Output the [X, Y] coordinate of the center of the cell containing the given text.  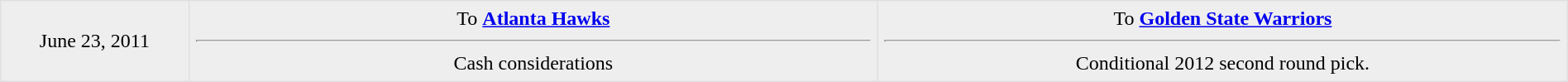
To Atlanta HawksCash considerations [533, 41]
June 23, 2011 [94, 41]
To Golden State WarriorsConditional 2012 second round pick. [1223, 41]
